Find where the given text appears and provide that cell's center as (X, Y) coordinate. 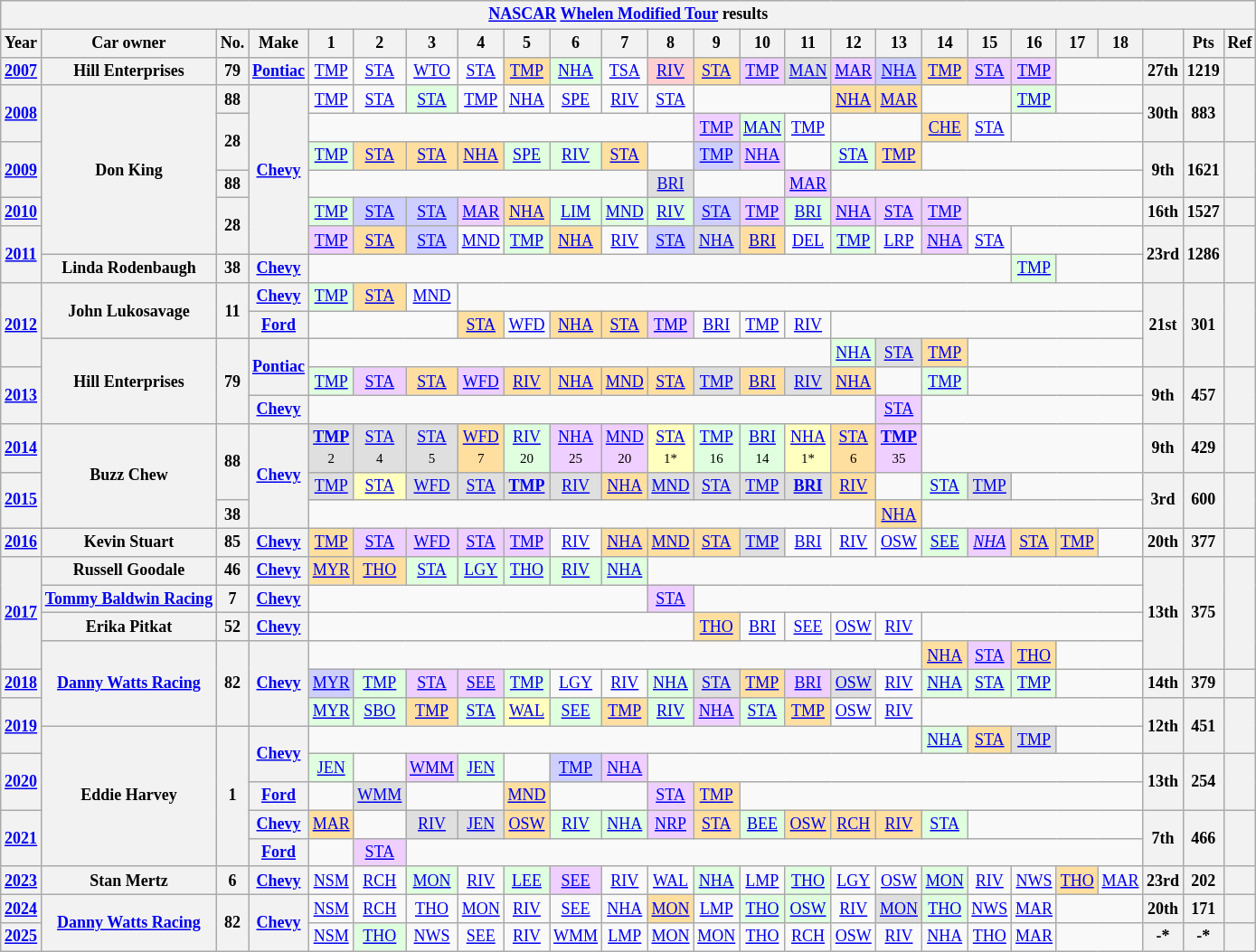
Tommy Baldwin Racing (128, 599)
12th (1163, 725)
DEL (808, 240)
1219 (1203, 71)
10 (763, 43)
SBO (380, 711)
Car owner (128, 43)
375 (1203, 613)
16th (1163, 212)
TMP2 (331, 448)
TSA (624, 71)
Erika Pitkat (128, 627)
John Lukosavage (128, 310)
WTO (432, 71)
2012 (22, 325)
Russell Goodale (128, 571)
2007 (22, 71)
3rd (1163, 500)
13 (899, 43)
STA4 (380, 448)
LRP (899, 240)
BRI14 (763, 448)
85 (231, 542)
TMP35 (899, 448)
Kevin Stuart (128, 542)
NASCAR Whelen Modified Tour results (628, 14)
CHE (944, 127)
8 (671, 43)
2 (380, 43)
1286 (1203, 254)
Eddie Harvey (128, 796)
379 (1203, 683)
2025 (22, 937)
171 (1203, 910)
18 (1120, 43)
202 (1203, 881)
2020 (22, 782)
27th (1163, 71)
Year (22, 43)
12 (854, 43)
Stan Mertz (128, 881)
Ref (1240, 43)
21st (1163, 325)
2019 (22, 725)
600 (1203, 500)
15 (989, 43)
2015 (22, 500)
2013 (22, 395)
2014 (22, 448)
2016 (22, 542)
Pts (1203, 43)
46 (231, 571)
NHA1* (808, 448)
Make (279, 43)
2008 (22, 113)
STA6 (854, 448)
4 (481, 43)
2018 (22, 683)
451 (1203, 725)
RIV20 (526, 448)
LEE (526, 881)
457 (1203, 395)
17 (1077, 43)
STA1* (671, 448)
NHA25 (576, 448)
254 (1203, 782)
429 (1203, 448)
NRP (671, 825)
377 (1203, 542)
STA5 (432, 448)
14 (944, 43)
5 (526, 43)
2011 (22, 254)
2024 (22, 910)
52 (231, 627)
2021 (22, 838)
3 (432, 43)
2009 (22, 170)
2023 (22, 881)
WFD7 (481, 448)
1527 (1203, 212)
9 (716, 43)
LIM (576, 212)
BEE (763, 825)
883 (1203, 113)
466 (1203, 838)
1621 (1203, 170)
Linda Rodenbaugh (128, 268)
Buzz Chew (128, 476)
Don King (128, 170)
14th (1163, 683)
2010 (22, 212)
No. (231, 43)
TMP16 (716, 448)
7th (1163, 838)
MND20 (624, 448)
30th (1163, 113)
16 (1034, 43)
2017 (22, 613)
301 (1203, 325)
